Pinpoint the cell where the given text exists, returning its [x, y] midpoint coordinate. 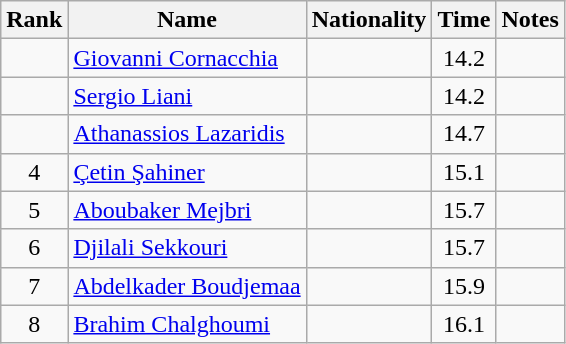
Brahim Chalghoumi [187, 324]
6 [34, 248]
4 [34, 172]
Aboubaker Mejbri [187, 210]
8 [34, 324]
Athanassios Lazaridis [187, 134]
Djilali Sekkouri [187, 248]
Rank [34, 20]
Giovanni Cornacchia [187, 58]
Nationality [369, 20]
15.9 [464, 286]
Abdelkader Boudjemaa [187, 286]
14.7 [464, 134]
Çetin Şahiner [187, 172]
Time [464, 20]
16.1 [464, 324]
5 [34, 210]
Sergio Liani [187, 96]
Notes [530, 20]
7 [34, 286]
Name [187, 20]
15.1 [464, 172]
